Extract the [x, y] coordinate from the center of the cell holding the provided text.  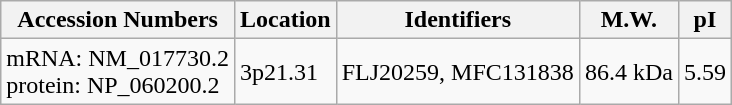
5.59 [704, 72]
pI [704, 20]
86.4 kDa [628, 72]
Accession Numbers [118, 20]
Identifiers [458, 20]
Location [285, 20]
3p21.31 [285, 72]
FLJ20259, MFC131838 [458, 72]
M.W. [628, 20]
mRNA: NM_017730.2protein: NP_060200.2 [118, 72]
